Return the (X, Y) coordinate for the center point of the cell that contains the specified text.  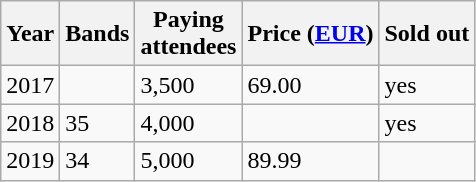
2018 (30, 123)
35 (98, 123)
2019 (30, 161)
4,000 (188, 123)
2017 (30, 85)
69.00 (310, 85)
Sold out (427, 34)
5,000 (188, 161)
Year (30, 34)
Price (EUR) (310, 34)
89.99 (310, 161)
3,500 (188, 85)
Payingattendees (188, 34)
34 (98, 161)
Bands (98, 34)
